Return the (X, Y) coordinate for the center point of the cell that contains the specified text.  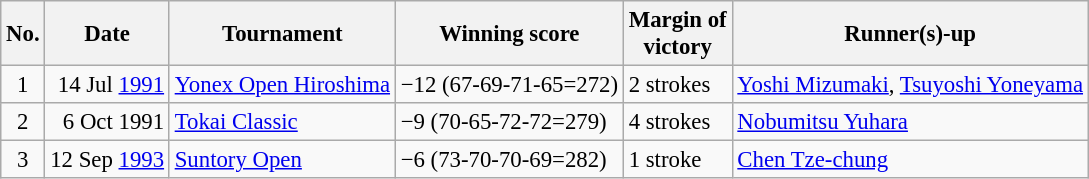
Suntory Open (282, 160)
14 Jul 1991 (107, 85)
4 strokes (678, 122)
6 Oct 1991 (107, 122)
Tokai Classic (282, 122)
No. (23, 34)
−12 (67-69-71-65=272) (509, 85)
Chen Tze-chung (910, 160)
Winning score (509, 34)
1 stroke (678, 160)
Date (107, 34)
12 Sep 1993 (107, 160)
Tournament (282, 34)
Margin ofvictory (678, 34)
Nobumitsu Yuhara (910, 122)
1 (23, 85)
2 (23, 122)
Yonex Open Hiroshima (282, 85)
Runner(s)-up (910, 34)
3 (23, 160)
2 strokes (678, 85)
Yoshi Mizumaki, Tsuyoshi Yoneyama (910, 85)
−6 (73-70-70-69=282) (509, 160)
−9 (70-65-72-72=279) (509, 122)
